Detect which cell encompasses the target text, then output its [x, y] center coordinate. 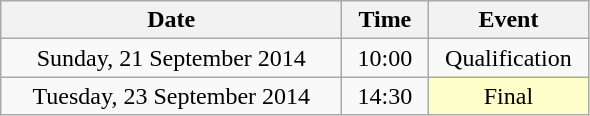
Tuesday, 23 September 2014 [172, 96]
10:00 [385, 58]
Qualification [508, 58]
Event [508, 20]
Date [172, 20]
Sunday, 21 September 2014 [172, 58]
Final [508, 96]
14:30 [385, 96]
Time [385, 20]
